Return (X, Y) of the center of cell containing provided text 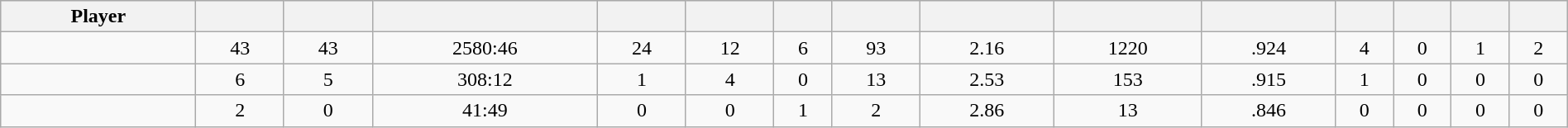
2.53 (987, 79)
.846 (1269, 111)
2.16 (987, 48)
Player (98, 17)
.915 (1269, 79)
1220 (1128, 48)
308:12 (485, 79)
5 (327, 79)
.924 (1269, 48)
93 (877, 48)
24 (642, 48)
2580:46 (485, 48)
12 (729, 48)
41:49 (485, 111)
2.86 (987, 111)
153 (1128, 79)
